Provide the [x, y] coordinate of the cell's center where the given text is located.  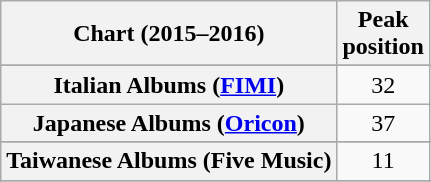
Chart (2015–2016) [169, 34]
Japanese Albums (Oricon) [169, 123]
37 [383, 123]
Taiwanese Albums (Five Music) [169, 161]
11 [383, 161]
32 [383, 85]
Peakposition [383, 34]
Italian Albums (FIMI) [169, 85]
